Return the [X, Y] coordinate for the center point of the cell that contains the specified text.  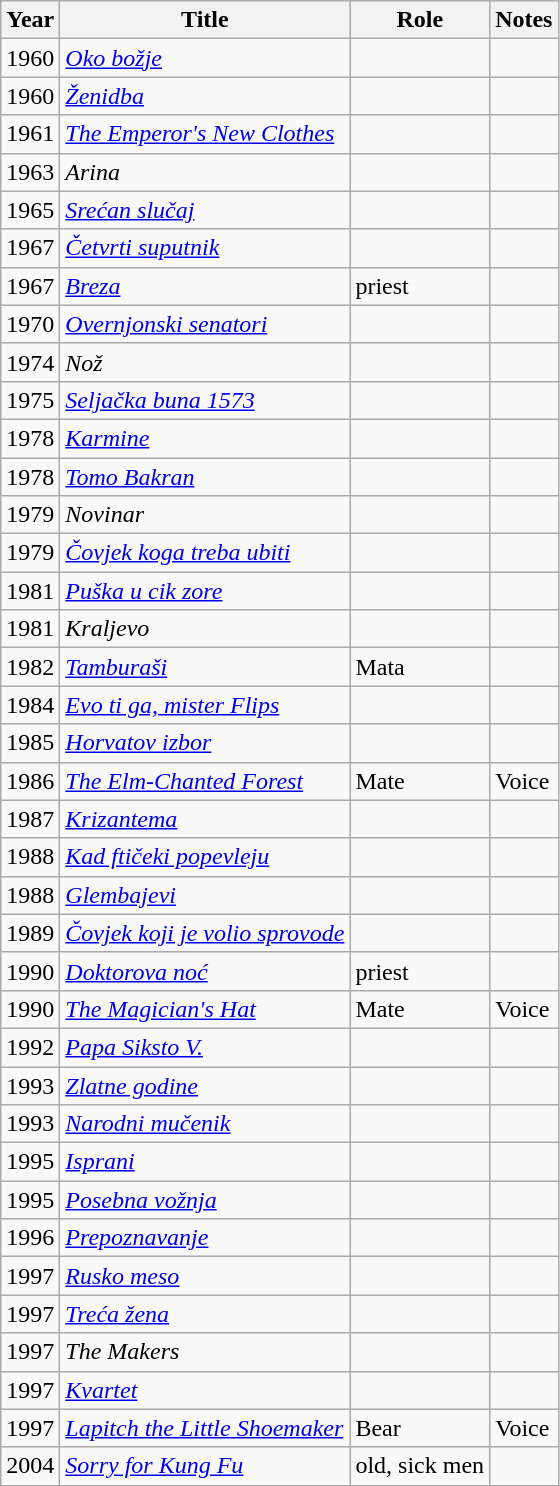
Posebna vožnja [205, 1200]
The Makers [205, 1352]
Glembajevi [205, 895]
Treća žena [205, 1314]
Title [205, 20]
Čovjek koga treba ubiti [205, 553]
1987 [30, 819]
Tamburaši [205, 667]
Seljačka buna 1573 [205, 400]
1965 [30, 210]
Kraljevo [205, 629]
1975 [30, 400]
Čovjek koji je volio sprovode [205, 933]
Kvartet [205, 1390]
Notes [524, 20]
Year [30, 20]
Papa Siksto V. [205, 1047]
Ženidba [205, 96]
1984 [30, 705]
Novinar [205, 515]
Arina [205, 172]
The Magician's Hat [205, 1009]
Bear [420, 1428]
old, sick men [420, 1466]
Doktorova noć [205, 971]
Rusko meso [205, 1276]
Sorry for Kung Fu [205, 1466]
Četvrti suputnik [205, 248]
1986 [30, 781]
Prepoznavanje [205, 1238]
Puška u cik zore [205, 591]
1963 [30, 172]
Isprani [205, 1162]
Breza [205, 286]
Mata [420, 667]
1961 [30, 134]
Srećan slučaj [205, 210]
Kad ftičeki popevleju [205, 857]
Lapitch the Little Shoemaker [205, 1428]
Karmine [205, 438]
The Emperor's New Clothes [205, 134]
Nož [205, 362]
1992 [30, 1047]
Evo ti ga, mister Flips [205, 705]
Narodni mučenik [205, 1124]
1985 [30, 743]
Oko božje [205, 58]
1989 [30, 933]
1982 [30, 667]
2004 [30, 1466]
Overnjonski senatori [205, 324]
Krizantema [205, 819]
Zlatne godine [205, 1085]
Horvatov izbor [205, 743]
The Elm-Chanted Forest [205, 781]
1970 [30, 324]
Tomo Bakran [205, 477]
1996 [30, 1238]
Role [420, 20]
1974 [30, 362]
